Provide the (X, Y) coordinate of the cell's center where the given text is located.  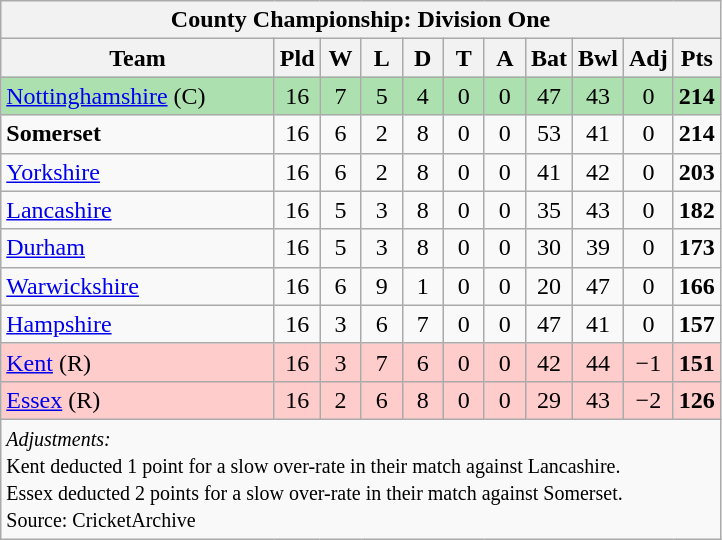
151 (696, 362)
Lancashire (138, 210)
166 (696, 286)
126 (696, 400)
A (504, 58)
L (382, 58)
Hampshire (138, 324)
29 (548, 400)
W (340, 58)
157 (696, 324)
Warwickshire (138, 286)
53 (548, 134)
Durham (138, 248)
182 (696, 210)
Nottinghamshire (C) (138, 96)
County Championship: Division One (361, 20)
−1 (649, 362)
39 (598, 248)
Essex (R) (138, 400)
30 (548, 248)
Bwl (598, 58)
20 (548, 286)
Adj (649, 58)
173 (696, 248)
9 (382, 286)
Pts (696, 58)
35 (548, 210)
−2 (649, 400)
T (464, 58)
Bat (548, 58)
Somerset (138, 134)
1 (422, 286)
D (422, 58)
44 (598, 362)
Kent (R) (138, 362)
Team (138, 58)
Pld (297, 58)
Yorkshire (138, 172)
4 (422, 96)
203 (696, 172)
